Extract the (x, y) coordinate from the center of the cell holding the provided text.  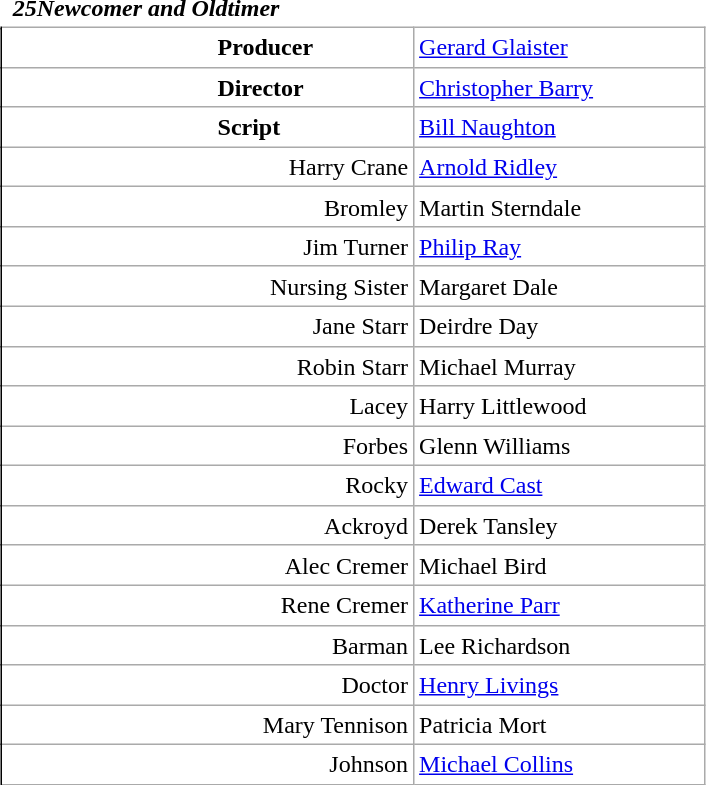
Katherine Parr (560, 605)
Johnson (208, 765)
Mary Tennison (208, 725)
Edward Cast (560, 486)
Harry Littlewood (560, 406)
Lee Richardson (560, 645)
Robin Starr (208, 366)
Doctor (208, 685)
Barman (208, 645)
Jim Turner (208, 247)
Michael Bird (560, 565)
Nursing Sister (208, 286)
Christopher Barry (560, 87)
Margaret Dale (560, 286)
Ackroyd (208, 525)
Jane Starr (208, 326)
Alec Cremer (208, 565)
Deirdre Day (560, 326)
Harry Crane (208, 167)
Glenn Williams (560, 446)
Arnold Ridley (560, 167)
Rene Cremer (208, 605)
Producer (208, 47)
Henry Livings (560, 685)
Rocky (208, 486)
Michael Murray (560, 366)
Gerard Glaister (560, 47)
Michael Collins (560, 765)
Philip Ray (560, 247)
Lacey (208, 406)
Martin Sterndale (560, 207)
Bill Naughton (560, 127)
Derek Tansley (560, 525)
Bromley (208, 207)
Patricia Mort (560, 725)
Forbes (208, 446)
Script (208, 127)
Director (208, 87)
